Search for the cell housing the specified text and yield its (x, y) center coordinate. 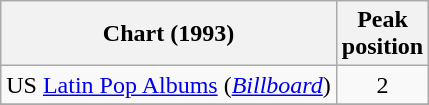
2 (382, 85)
Peakposition (382, 34)
Chart (1993) (169, 34)
US Latin Pop Albums (Billboard) (169, 85)
